Return (x, y) of the center of cell containing provided text 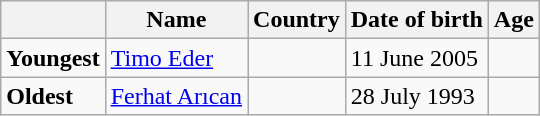
Age (514, 20)
Timo Eder (176, 58)
Ferhat Arıcan (176, 96)
Name (176, 20)
Youngest (53, 58)
28 July 1993 (416, 96)
Country (297, 20)
11 June 2005 (416, 58)
Date of birth (416, 20)
Oldest (53, 96)
